Provide the (x, y) coordinate of the cell's center where the given text is located.  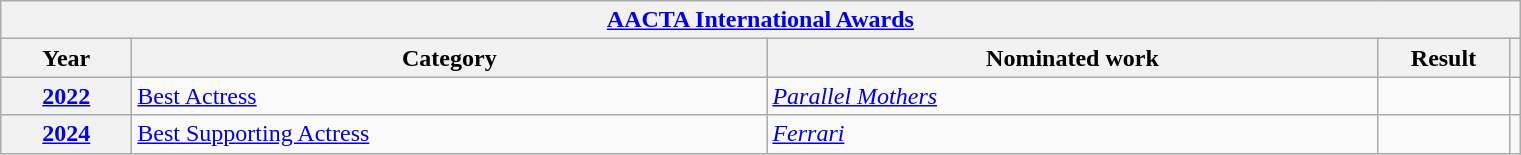
Category (450, 58)
2024 (66, 134)
Best Supporting Actress (450, 134)
Nominated work (1072, 58)
Year (66, 58)
Parallel Mothers (1072, 96)
Ferrari (1072, 134)
AACTA International Awards (760, 20)
2022 (66, 96)
Result (1444, 58)
Best Actress (450, 96)
